Extract the (X, Y) coordinate from the center of the cell holding the provided text.  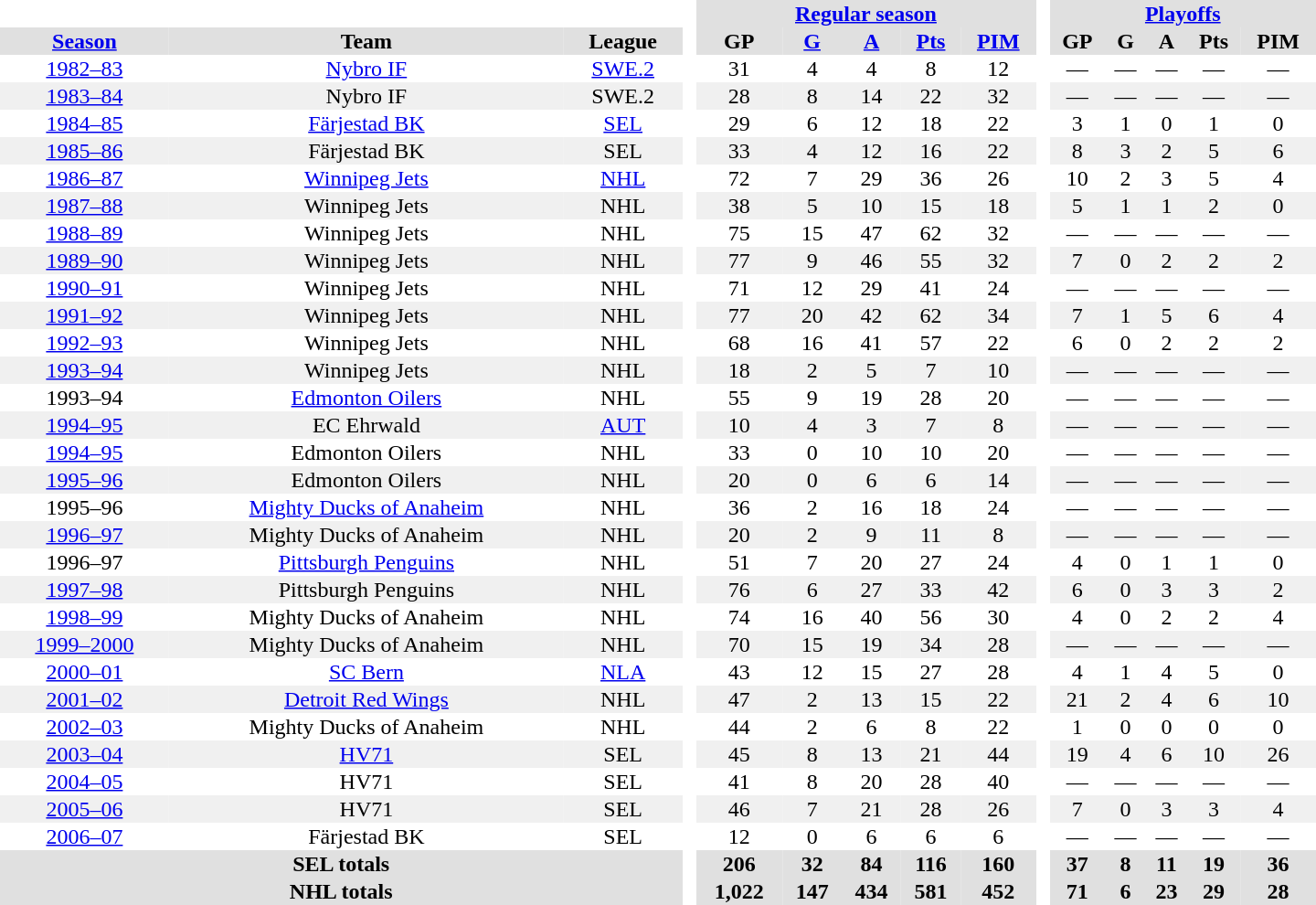
31 (738, 69)
1988–89 (84, 233)
206 (738, 864)
Playoffs (1183, 14)
2003–04 (84, 754)
NHL totals (341, 891)
2006–07 (84, 836)
EC Ehrwald (366, 425)
1998–99 (84, 617)
68 (738, 343)
1983–84 (84, 96)
56 (930, 617)
NLA (623, 672)
1982–83 (84, 69)
2004–05 (84, 782)
2000–01 (84, 672)
Regular season (865, 14)
37 (1077, 864)
AUT (623, 425)
75 (738, 233)
23 (1166, 891)
1997–98 (84, 590)
1990–91 (84, 288)
Detroit Red Wings (366, 699)
1991–92 (84, 315)
76 (738, 590)
581 (930, 891)
2005–06 (84, 809)
1986–87 (84, 178)
30 (998, 617)
SC Bern (366, 672)
1992–93 (84, 343)
SEL totals (341, 864)
Team (366, 41)
116 (930, 864)
1985–86 (84, 151)
147 (812, 891)
160 (998, 864)
84 (872, 864)
70 (738, 644)
434 (872, 891)
43 (738, 672)
2002–03 (84, 727)
1984–85 (84, 123)
452 (998, 891)
2001–02 (84, 699)
1987–88 (84, 206)
Season (84, 41)
72 (738, 178)
57 (930, 343)
38 (738, 206)
1,022 (738, 891)
45 (738, 754)
League (623, 41)
1999–2000 (84, 644)
1989–90 (84, 261)
74 (738, 617)
51 (738, 562)
